Provide the (x, y) coordinate of the cell's center where the given text is located.  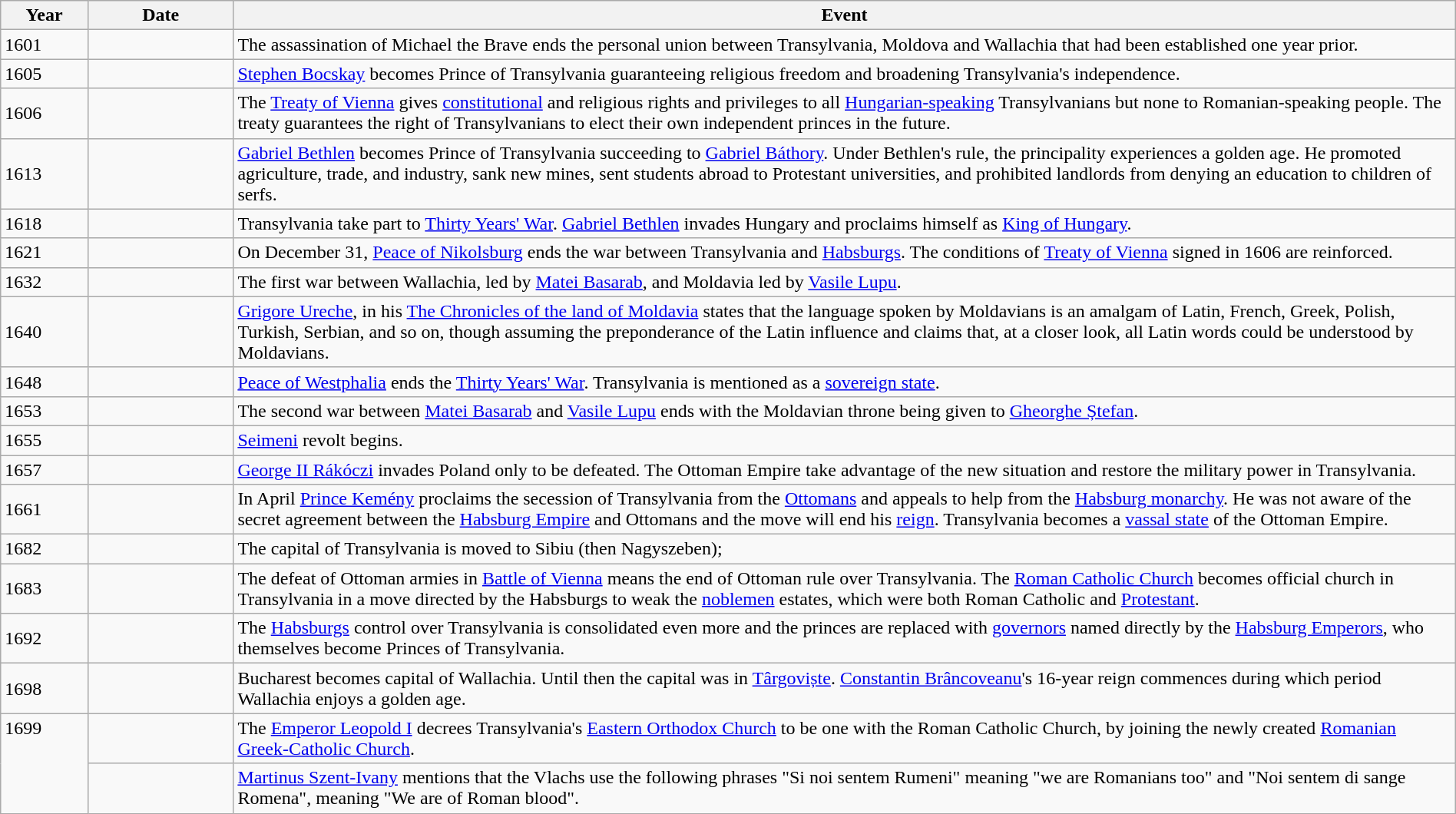
Year (45, 15)
Peace of Westphalia ends the Thirty Years' War. Transylvania is mentioned as a sovereign state. (845, 382)
Date (160, 15)
1618 (45, 223)
1683 (45, 588)
1657 (45, 469)
1621 (45, 253)
1661 (45, 510)
Transylvania take part to Thirty Years' War. Gabriel Bethlen invades Hungary and proclaims himself as King of Hungary. (845, 223)
1682 (45, 549)
1648 (45, 382)
1601 (45, 45)
The first war between Wallachia, led by Matei Basarab, and Moldavia led by Vasile Lupu. (845, 282)
1699 (45, 763)
1698 (45, 688)
The second war between Matei Basarab and Vasile Lupu ends with the Moldavian throne being given to Gheorghe Ștefan. (845, 411)
The capital of Transylvania is moved to Sibiu (then Nagyszeben); (845, 549)
1653 (45, 411)
1692 (45, 639)
1613 (45, 174)
Event (845, 15)
1606 (45, 114)
Seimeni revolt begins. (845, 440)
Stephen Bocskay becomes Prince of Transylvania guaranteeing religious freedom and broadening Transylvania's independence. (845, 74)
1655 (45, 440)
1605 (45, 74)
The assassination of Michael the Brave ends the personal union between Transylvania, Moldova and Wallachia that had been established one year prior. (845, 45)
1632 (45, 282)
1640 (45, 332)
